Output the (X, Y) coordinate of the center of the cell containing the given text.  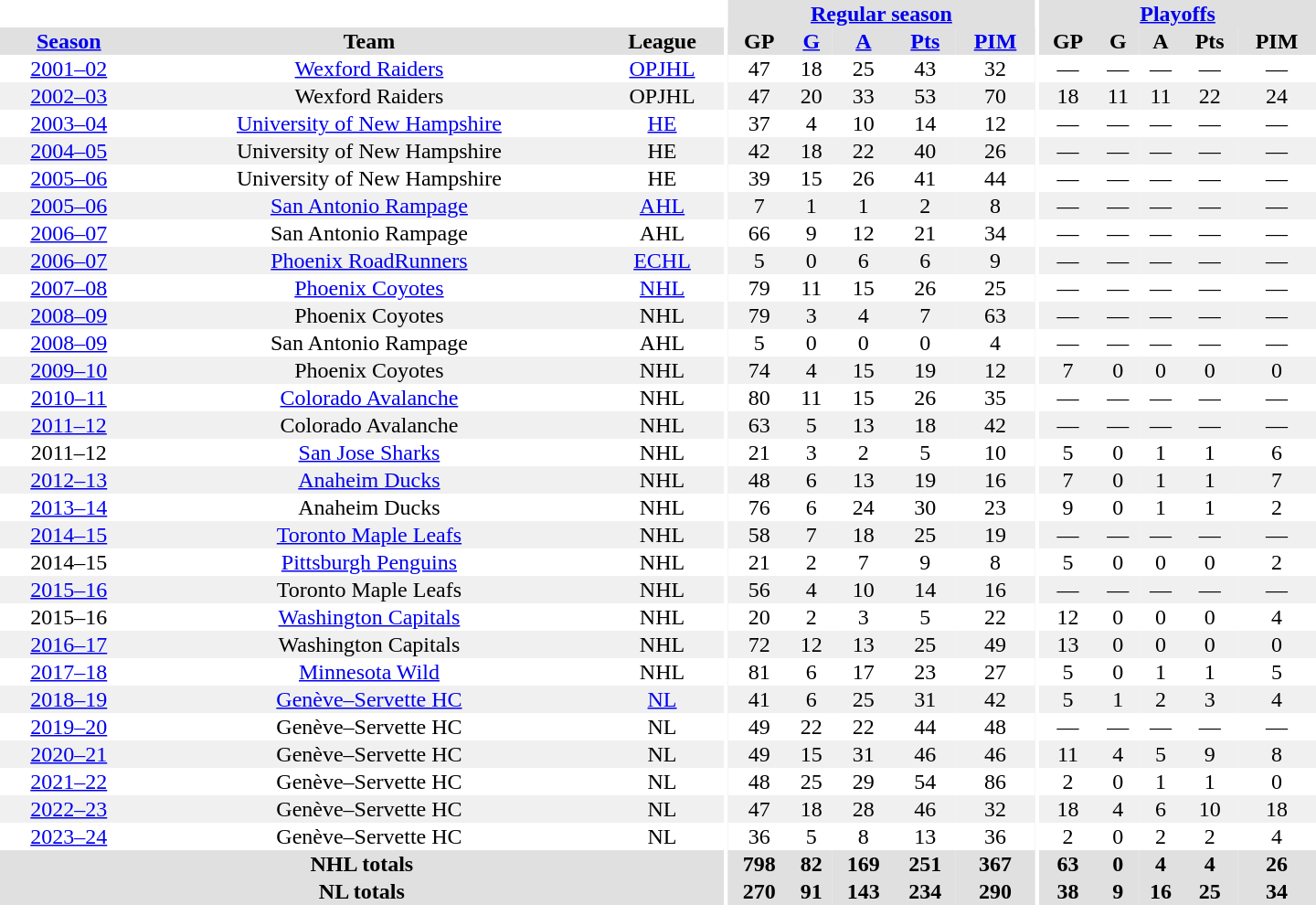
54 (925, 782)
2016–17 (69, 644)
2017–18 (69, 672)
82 (812, 864)
74 (759, 370)
NHL totals (362, 864)
29 (863, 782)
2023–24 (69, 836)
2004–05 (69, 151)
2003–04 (69, 123)
91 (812, 891)
43 (925, 69)
143 (863, 891)
Pittsburgh Penguins (369, 562)
2010–11 (69, 398)
70 (995, 96)
81 (759, 672)
798 (759, 864)
39 (759, 178)
251 (925, 864)
37 (759, 123)
28 (863, 809)
2019–20 (69, 727)
Regular season (881, 14)
17 (863, 672)
38 (1067, 891)
League (662, 41)
80 (759, 398)
2002–03 (69, 96)
169 (863, 864)
Season (69, 41)
76 (759, 507)
290 (995, 891)
2022–23 (69, 809)
ECHL (662, 261)
2012–13 (69, 480)
35 (995, 398)
2007–08 (69, 288)
58 (759, 535)
Phoenix RoadRunners (369, 261)
40 (925, 151)
53 (925, 96)
Playoffs (1177, 14)
San Jose Sharks (369, 452)
367 (995, 864)
27 (995, 672)
72 (759, 644)
Team (369, 41)
270 (759, 891)
56 (759, 590)
66 (759, 233)
234 (925, 891)
86 (995, 782)
30 (925, 507)
NL totals (362, 891)
33 (863, 96)
2013–14 (69, 507)
2021–22 (69, 782)
2018–19 (69, 699)
2009–10 (69, 370)
2020–21 (69, 754)
2001–02 (69, 69)
Minnesota Wild (369, 672)
